Determine the (x, y) coordinate at the center of the cell enclosing the given text.  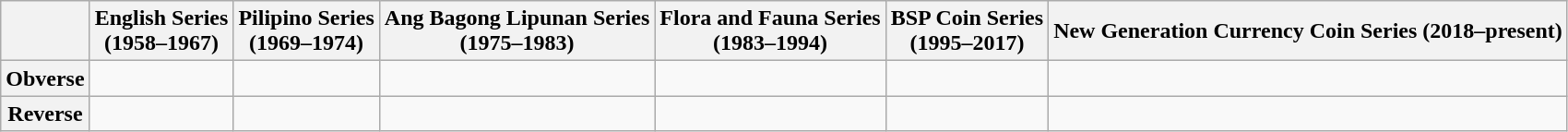
BSP Coin Series(1995–2017) (967, 31)
English Series(1958–1967) (161, 31)
Ang Bagong Lipunan Series(1975–1983) (517, 31)
Obverse (45, 78)
Pilipino Series(1969–1974) (306, 31)
Reverse (45, 114)
Flora and Fauna Series(1983–1994) (770, 31)
New Generation Currency Coin Series (2018–present) (1308, 31)
